From the cell containing the given text, extract its center point as (X, Y) coordinate. 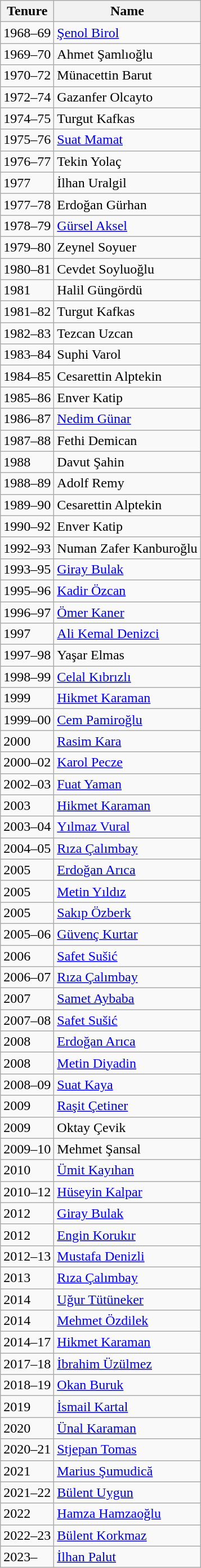
Halil Güngördü (127, 290)
2022 (27, 1514)
İsmail Kartal (127, 1407)
1978–79 (27, 226)
Ali Kemal Denizci (127, 634)
Tezcan Uzcan (127, 333)
Karol Pecze (127, 763)
Bülent Uygun (127, 1492)
Güvenç Kurtar (127, 934)
1968–69 (27, 33)
Bülent Korkmaz (127, 1535)
2019 (27, 1407)
1999–00 (27, 720)
Engin Korukır (127, 1235)
İlhan Palut (127, 1557)
1988–89 (27, 483)
2020–21 (27, 1450)
Gürsel Aksel (127, 226)
Metin Diyadin (127, 1063)
Yaşar Elmas (127, 655)
1993–95 (27, 569)
2012–13 (27, 1256)
Adolf Remy (127, 483)
Uğur Tütüneker (127, 1299)
Raşit Çetiner (127, 1106)
1977–78 (27, 204)
2021 (27, 1471)
Name (127, 11)
1970–72 (27, 76)
Kadir Özcan (127, 591)
1997–98 (27, 655)
Ahmet Şamlıoğlu (127, 54)
1995–96 (27, 591)
İbrahim Üzülmez (127, 1364)
Tekin Yolaç (127, 161)
1984–85 (27, 376)
Zeynel Soyuer (127, 247)
Mustafa Denizli (127, 1256)
1974–75 (27, 118)
2018–19 (27, 1385)
2000–02 (27, 763)
Hüseyin Kalpar (127, 1192)
1986–87 (27, 419)
2017–18 (27, 1364)
Numan Zafer Kanburoğlu (127, 548)
Stjepan Tomas (127, 1450)
2007–08 (27, 1020)
1972–74 (27, 97)
2023– (27, 1557)
1979–80 (27, 247)
2003–04 (27, 827)
2009–10 (27, 1149)
Davut Şahin (127, 462)
2007 (27, 999)
2004–05 (27, 848)
1990–92 (27, 526)
2005–06 (27, 934)
Okan Buruk (127, 1385)
Şenol Birol (127, 33)
1996–97 (27, 612)
2013 (27, 1278)
1997 (27, 634)
Fuat Yaman (127, 784)
Münacettin Barut (127, 76)
1983–84 (27, 355)
2006–07 (27, 977)
2000 (27, 741)
2008–09 (27, 1085)
Nedim Günar (127, 419)
1977 (27, 183)
1998–99 (27, 677)
Mehmet Özdilek (127, 1321)
2014–17 (27, 1342)
Cem Pamiroğlu (127, 720)
Celal Kıbrızlı (127, 677)
Suat Mamat (127, 140)
Ömer Kaner (127, 612)
Yılmaz Vural (127, 827)
2022–23 (27, 1535)
Marius Şumudică (127, 1471)
1976–77 (27, 161)
1988 (27, 462)
1969–70 (27, 54)
1999 (27, 698)
1992–93 (27, 548)
1981–82 (27, 312)
1989–90 (27, 505)
Metin Yıldız (127, 891)
2002–03 (27, 784)
Suat Kaya (127, 1085)
Cevdet Soyluoğlu (127, 269)
Samet Aybaba (127, 999)
1985–86 (27, 398)
Fethi Demican (127, 441)
Ünal Karaman (127, 1428)
Oktay Çevik (127, 1127)
2021–22 (27, 1492)
Suphi Varol (127, 355)
2003 (27, 805)
1982–83 (27, 333)
İlhan Uralgil (127, 183)
2010–12 (27, 1192)
2020 (27, 1428)
Ümit Kayıhan (127, 1170)
1975–76 (27, 140)
Sakıp Özberk (127, 913)
Tenure (27, 11)
Erdoğan Gürhan (127, 204)
2010 (27, 1170)
1980–81 (27, 269)
1981 (27, 290)
1987–88 (27, 441)
Rasim Kara (127, 741)
2006 (27, 956)
Gazanfer Olcayto (127, 97)
Hamza Hamzaoğlu (127, 1514)
Mehmet Şansal (127, 1149)
